Return [X, Y] of the center of cell containing provided text 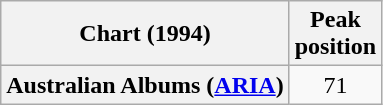
Australian Albums (ARIA) [145, 85]
Peakposition [335, 34]
Chart (1994) [145, 34]
71 [335, 85]
